Extract the (X, Y) coordinate from the center of the cell holding the provided text.  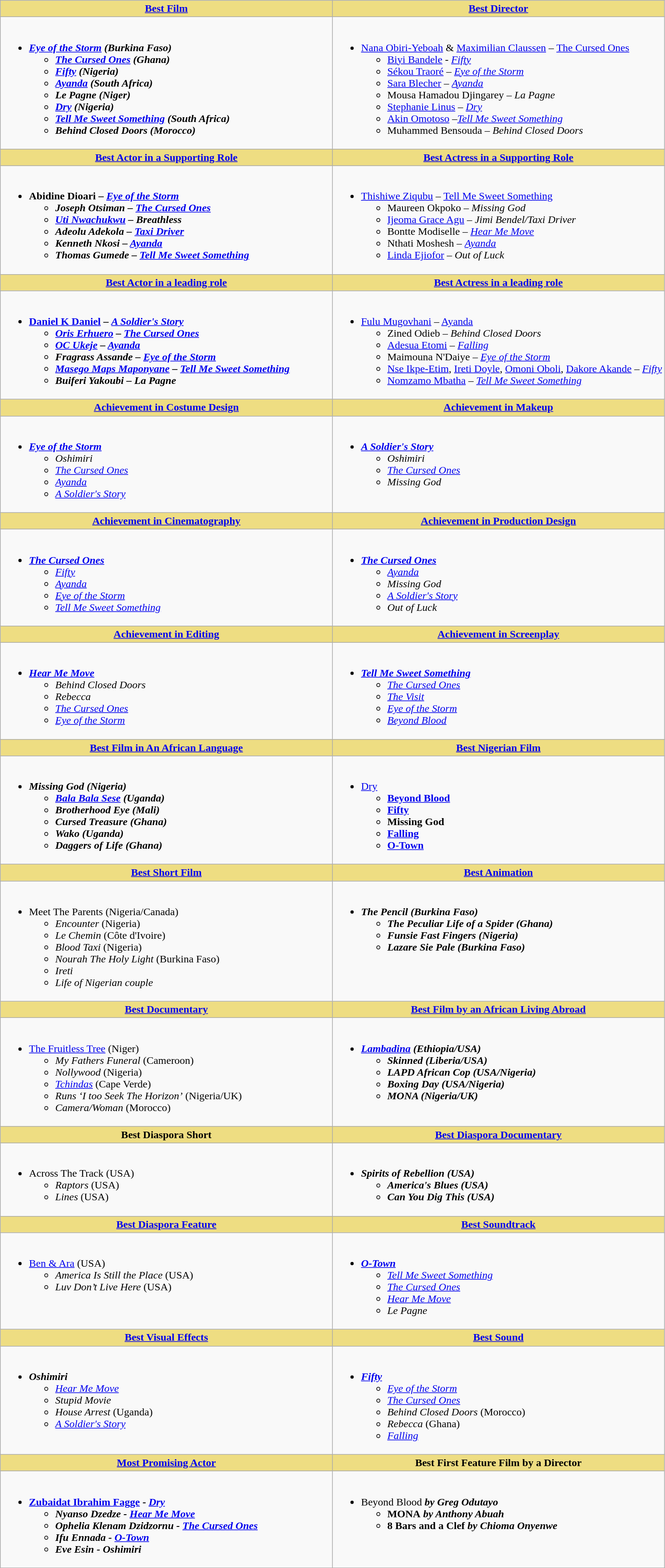
Missing God (Nigeria)Bala Bala Sese (Uganda)Brotherhood Eye (Mali)Cursed Treasure (Ghana)Wako (Uganda)Daggers of Life (Ghana) (166, 810)
Best Film (166, 9)
Achievement in Costume Design (166, 408)
Tell Me Sweet SomethingThe Cursed OnesThe VisitEye of the StormBeyond Blood (499, 691)
OshimiriHear Me MoveStupid MovieHouse Arrest (Uganda)A Soldier's Story (166, 1400)
Achievement in Production Design (499, 521)
Best Visual Effects (166, 1338)
DryBeyond BloodFiftyMissing GodFallingO-Town (499, 810)
Achievement in Makeup (499, 408)
Lambadina (Ethiopia/USA)Skinned (Liberia/USA)LAPD African Cop (USA/Nigeria)Boxing Day (USA/Nigeria)MONA (Nigeria/UK) (499, 1072)
Best Documentary (166, 1010)
Best Actor in a Supporting Role (166, 157)
Best Nigerian Film (499, 747)
Best Actress in a leading role (499, 282)
Best Film by an African Living Abroad (499, 1010)
Best First Feature Film by a Director (499, 1463)
Spirits of Rebellion (USA)America's Blues (USA)Can You Dig This (USA) (499, 1180)
Best Short Film (166, 873)
Eye of the StormOshimiriThe Cursed OnesAyandaA Soldier's Story (166, 464)
Best Diaspora Documentary (499, 1135)
Hear Me MoveBehind Closed DoorsRebeccaThe Cursed OnesEye of the Storm (166, 691)
A Soldier's StoryOshimiriThe Cursed OnesMissing God (499, 464)
Best Animation (499, 873)
Most Promising Actor (166, 1463)
The Cursed OnesFiftyAyandaEye of the StormTell Me Sweet Something (166, 577)
FiftyEye of the StormThe Cursed OnesBehind Closed Doors (Morocco)Rebecca (Ghana)Falling (499, 1400)
Best Film in An African Language (166, 747)
The Pencil (Burkina Faso)The Peculiar Life of a Spider (Ghana)Funsie Fast Fingers (Nigeria)Lazare Sie Pale (Burkina Faso) (499, 941)
Best Actor in a leading role (166, 282)
Ben & Ara (USA)America Is Still the Place (USA)Luv Don’t Live Here (USA) (166, 1281)
Best Diaspora Short (166, 1135)
The Cursed OnesAyandaMissing GodA Soldier's StoryOut of Luck (499, 577)
Achievement in Cinematography (166, 521)
Best Director (499, 9)
Achievement in Editing (166, 634)
Beyond Blood by Greg OdutayoMONA by Anthony Abuah8 Bars and a Clef by Chioma Onyenwe (499, 1519)
Best Actress in a Supporting Role (499, 157)
Across The Track (USA)Raptors (USA)Lines (USA) (166, 1180)
Best Diaspora Feature (166, 1224)
Best Soundtrack (499, 1224)
Zubaidat Ibrahim Fagge - DryNyanso Dzedze - Hear Me MoveOphelia Klenam Dzidzornu - The Cursed OnesIfu Ennada - O-TownEve Esin - Oshimiri (166, 1519)
O-TownTell Me Sweet SomethingThe Cursed OnesHear Me MoveLe Pagne (499, 1281)
Achievement in Screenplay (499, 634)
Best Sound (499, 1338)
